Capture the cell that displays the provided text and extract its (x, y) central coordinate. 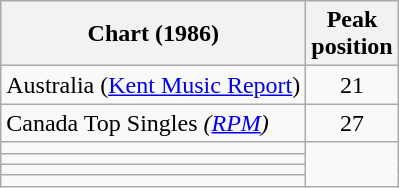
Peakposition (352, 34)
27 (352, 123)
Canada Top Singles (RPM) (154, 123)
Australia (Kent Music Report) (154, 85)
Chart (1986) (154, 34)
21 (352, 85)
